Identify which cell holds the provided text, then report its [X, Y] central coordinate. 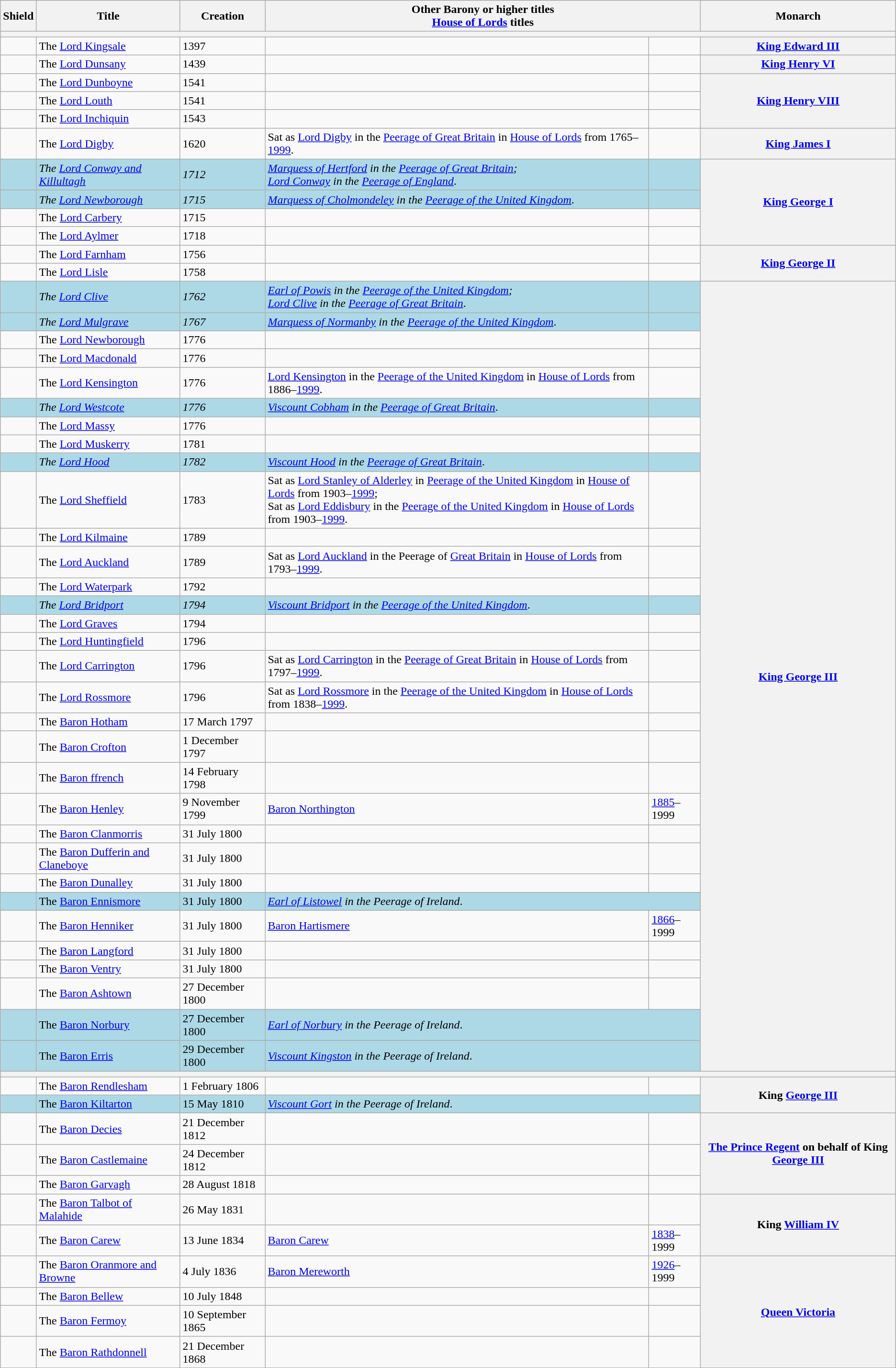
The Lord Muskerry [108, 444]
1 February 1806 [223, 1086]
The Baron Fermoy [108, 1321]
Marquess of Hertford in the Peerage of Great Britain;Lord Conway in the Peerage of England. [457, 174]
The Baron Dunalley [108, 883]
The Baron Norbury [108, 1025]
The Lord Rossmore [108, 697]
The Baron Rathdonnell [108, 1352]
14 February 1798 [223, 778]
The Lord Westcote [108, 407]
24 December 1812 [223, 1160]
The Lord Conway and Killultagh [108, 174]
The Baron Clanmorris [108, 834]
1838–1999 [675, 1240]
Viscount Gort in the Peerage of Ireland. [483, 1104]
Earl of Powis in the Peerage of the United Kingdom;Lord Clive in the Peerage of Great Britain. [457, 297]
Viscount Cobham in the Peerage of Great Britain. [457, 407]
The Lord Clive [108, 297]
The Lord Waterpark [108, 587]
Earl of Listowel in the Peerage of Ireland. [483, 901]
The Prince Regent on behalf of King George III [798, 1153]
The Lord Kingsale [108, 46]
King Henry VIII [798, 101]
Baron Mereworth [457, 1272]
The Baron Talbot of Malahide [108, 1210]
1439 [223, 64]
1397 [223, 46]
1782 [223, 462]
1767 [223, 322]
The Lord Aylmer [108, 236]
King James I [798, 144]
Viscount Bridport in the Peerage of the United Kingdom. [457, 605]
The Baron Erris [108, 1056]
1756 [223, 254]
10 September 1865 [223, 1321]
Lord Kensington in the Peerage of the United Kingdom in House of Lords from 1886–1999. [457, 383]
The Baron Crofton [108, 747]
Baron Carew [457, 1240]
The Baron Rendlesham [108, 1086]
1866–1999 [675, 926]
The Baron Kiltarton [108, 1104]
The Lord Louth [108, 101]
29 December 1800 [223, 1056]
The Lord Hood [108, 462]
1792 [223, 587]
1885–1999 [675, 809]
1781 [223, 444]
Earl of Norbury in the Peerage of Ireland. [483, 1025]
The Lord Carbery [108, 217]
1783 [223, 500]
The Lord Bridport [108, 605]
The Baron ffrench [108, 778]
28 August 1818 [223, 1185]
The Lord Graves [108, 623]
The Lord Mulgrave [108, 322]
The Lord Inchiquin [108, 119]
Sat as Lord Digby in the Peerage of Great Britain in House of Lords from 1765–1999. [457, 144]
King George II [798, 263]
The Lord Macdonald [108, 358]
21 December 1868 [223, 1352]
10 July 1848 [223, 1296]
Other Barony or higher titlesHouse of Lords titles [483, 16]
The Baron Hotham [108, 722]
1762 [223, 297]
Creation [223, 16]
17 March 1797 [223, 722]
4 July 1836 [223, 1272]
King George I [798, 202]
The Lord Farnham [108, 254]
The Baron Decies [108, 1129]
The Lord Dunsany [108, 64]
1718 [223, 236]
Viscount Hood in the Peerage of Great Britain. [457, 462]
Marquess of Cholmondeley in the Peerage of the United Kingdom. [457, 199]
The Baron Ennismore [108, 901]
King Henry VI [798, 64]
Marquess of Normanby in the Peerage of the United Kingdom. [457, 322]
Baron Northington [457, 809]
The Baron Dufferin and Claneboye [108, 858]
Queen Victoria [798, 1312]
The Baron Bellew [108, 1296]
1 December 1797 [223, 747]
The Baron Ventry [108, 969]
The Lord Kensington [108, 383]
The Lord Digby [108, 144]
Baron Hartismere [457, 926]
The Baron Henley [108, 809]
The Baron Garvagh [108, 1185]
9 November 1799 [223, 809]
15 May 1810 [223, 1104]
The Baron Langford [108, 950]
Sat as Lord Rossmore in the Peerage of the United Kingdom in House of Lords from 1838–1999. [457, 697]
The Lord Massy [108, 426]
1543 [223, 119]
26 May 1831 [223, 1210]
Viscount Kingston in the Peerage of Ireland. [483, 1056]
13 June 1834 [223, 1240]
The Lord Dunboyne [108, 82]
The Baron Carew [108, 1240]
The Lord Sheffield [108, 500]
The Lord Carrington [108, 667]
The Baron Oranmore and Browne [108, 1272]
1758 [223, 272]
The Lord Lisle [108, 272]
1926–1999 [675, 1272]
1712 [223, 174]
Shield [18, 16]
The Lord Kilmaine [108, 537]
The Lord Auckland [108, 562]
The Baron Henniker [108, 926]
1620 [223, 144]
The Baron Castlemaine [108, 1160]
King William IV [798, 1225]
The Lord Huntingfield [108, 642]
Monarch [798, 16]
The Baron Ashtown [108, 993]
Sat as Lord Carrington in the Peerage of Great Britain in House of Lords from 1797–1999. [457, 667]
21 December 1812 [223, 1129]
Title [108, 16]
King Edward III [798, 46]
Sat as Lord Auckland in the Peerage of Great Britain in House of Lords from 1793–1999. [457, 562]
